Scan for the cell matching the given text and deliver its [x, y] coordinate at center. 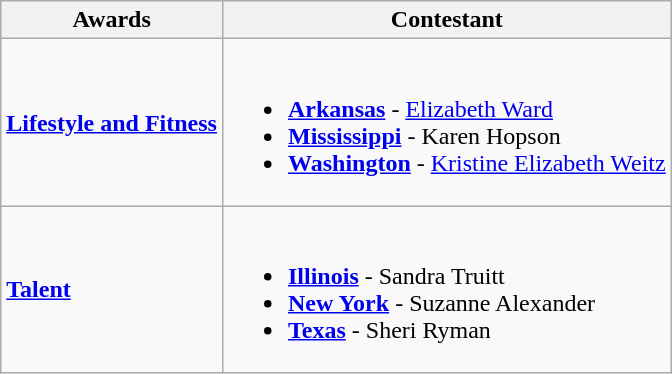
Arkansas - Elizabeth Ward Mississippi - Karen Hopson Washington - Kristine Elizabeth Weitz [446, 122]
Awards [112, 20]
Lifestyle and Fitness [112, 122]
Contestant [446, 20]
Illinois - Sandra Truitt New York - Suzanne Alexander Texas - Sheri Ryman [446, 290]
Talent [112, 290]
